Search for the cell housing the specified text and yield its (X, Y) center coordinate. 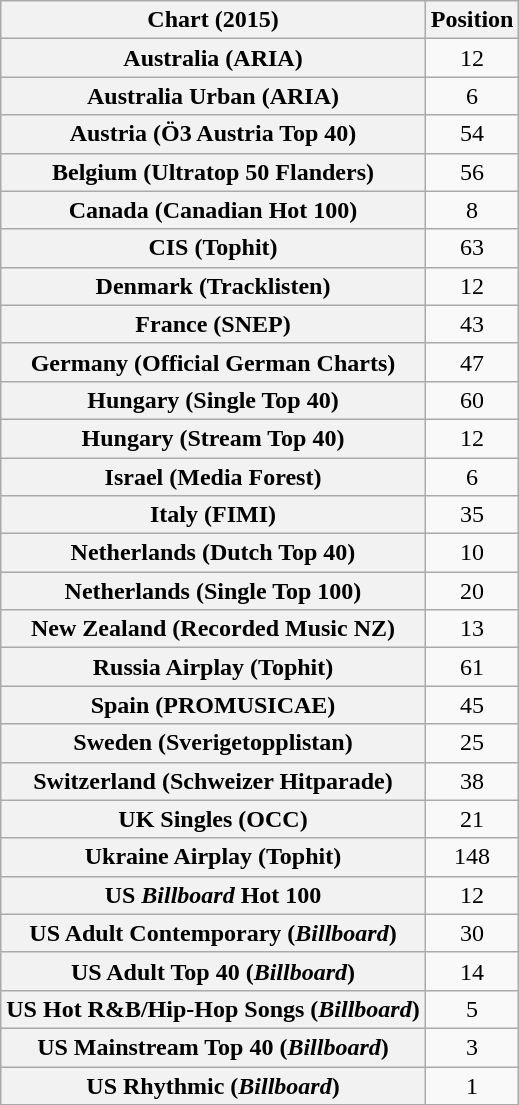
61 (472, 667)
14 (472, 971)
Belgium (Ultratop 50 Flanders) (213, 172)
20 (472, 591)
Netherlands (Single Top 100) (213, 591)
13 (472, 629)
148 (472, 857)
38 (472, 781)
Israel (Media Forest) (213, 477)
US Rhythmic (Billboard) (213, 1085)
Australia Urban (ARIA) (213, 96)
UK Singles (OCC) (213, 819)
Germany (Official German Charts) (213, 362)
1 (472, 1085)
35 (472, 515)
CIS (Tophit) (213, 248)
Chart (2015) (213, 20)
5 (472, 1009)
21 (472, 819)
New Zealand (Recorded Music NZ) (213, 629)
63 (472, 248)
Austria (Ö3 Austria Top 40) (213, 134)
US Hot R&B/Hip-Hop Songs (Billboard) (213, 1009)
Hungary (Stream Top 40) (213, 438)
Spain (PROMUSICAE) (213, 705)
45 (472, 705)
Position (472, 20)
Ukraine Airplay (Tophit) (213, 857)
Netherlands (Dutch Top 40) (213, 553)
US Adult Top 40 (Billboard) (213, 971)
54 (472, 134)
56 (472, 172)
US Billboard Hot 100 (213, 895)
3 (472, 1047)
8 (472, 210)
Australia (ARIA) (213, 58)
Sweden (Sverigetopplistan) (213, 743)
10 (472, 553)
Canada (Canadian Hot 100) (213, 210)
Switzerland (Schweizer Hitparade) (213, 781)
France (SNEP) (213, 324)
Italy (FIMI) (213, 515)
US Adult Contemporary (Billboard) (213, 933)
Russia Airplay (Tophit) (213, 667)
43 (472, 324)
47 (472, 362)
Denmark (Tracklisten) (213, 286)
US Mainstream Top 40 (Billboard) (213, 1047)
30 (472, 933)
60 (472, 400)
25 (472, 743)
Hungary (Single Top 40) (213, 400)
